Locate the cell with the specified text and output its (x, y) center coordinate. 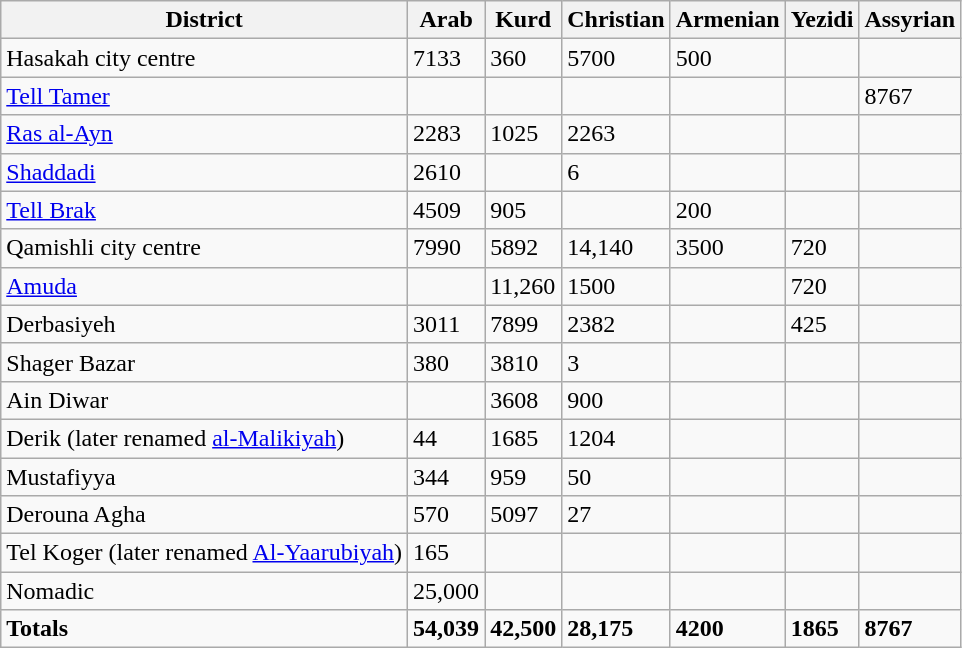
4509 (446, 210)
27 (616, 515)
1025 (524, 134)
344 (446, 477)
Derbasiyeh (204, 324)
Shaddadi (204, 172)
6 (616, 172)
District (204, 20)
Christian (616, 20)
360 (524, 58)
44 (446, 438)
4200 (728, 629)
Amuda (204, 286)
7133 (446, 58)
42,500 (524, 629)
Tell Tamer (204, 96)
Mustafiyya (204, 477)
Totals (204, 629)
7990 (446, 248)
Hasakah city centre (204, 58)
1500 (616, 286)
1865 (822, 629)
2610 (446, 172)
570 (446, 515)
Arab (446, 20)
1204 (616, 438)
2263 (616, 134)
Assyrian (910, 20)
500 (728, 58)
Ain Diwar (204, 400)
3011 (446, 324)
959 (524, 477)
900 (616, 400)
Kurd (524, 20)
1685 (524, 438)
2283 (446, 134)
Qamishli city centre (204, 248)
200 (728, 210)
25,000 (446, 591)
165 (446, 553)
11,260 (524, 286)
Tel Koger (later renamed Al-Yaarubiyah) (204, 553)
7899 (524, 324)
3500 (728, 248)
54,039 (446, 629)
425 (822, 324)
3810 (524, 362)
3608 (524, 400)
14,140 (616, 248)
5892 (524, 248)
Derouna Agha (204, 515)
Armenian (728, 20)
905 (524, 210)
5700 (616, 58)
Ras al-Ayn (204, 134)
380 (446, 362)
3 (616, 362)
28,175 (616, 629)
5097 (524, 515)
2382 (616, 324)
50 (616, 477)
Tell Brak (204, 210)
Yezidi (822, 20)
Nomadic (204, 591)
Shager Bazar (204, 362)
Derik (later renamed al-Malikiyah) (204, 438)
